Output the [X, Y] coordinate of the center of the cell containing the given text.  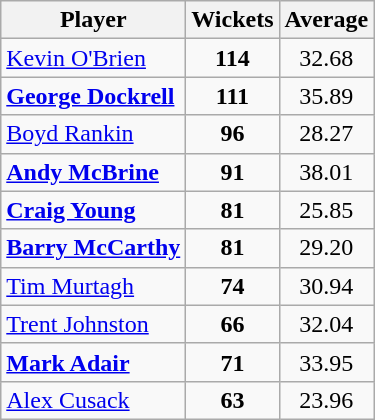
33.95 [326, 362]
George Dockrell [94, 96]
32.68 [326, 58]
32.04 [326, 324]
23.96 [326, 400]
Wickets [232, 20]
Kevin O'Brien [94, 58]
28.27 [326, 134]
Trent Johnston [94, 324]
29.20 [326, 248]
38.01 [326, 172]
Andy McBrine [94, 172]
74 [232, 286]
Player [94, 20]
Tim Murtagh [94, 286]
Average [326, 20]
111 [232, 96]
25.85 [326, 210]
66 [232, 324]
63 [232, 400]
Barry McCarthy [94, 248]
Mark Adair [94, 362]
35.89 [326, 96]
114 [232, 58]
71 [232, 362]
91 [232, 172]
Alex Cusack [94, 400]
96 [232, 134]
Craig Young [94, 210]
Boyd Rankin [94, 134]
30.94 [326, 286]
